Detect which cell encompasses the target text, then output its (X, Y) center coordinate. 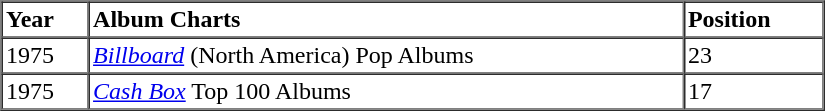
Year (46, 20)
Cash Box Top 100 Albums (386, 92)
Billboard (North America) Pop Albums (386, 56)
23 (753, 56)
Position (753, 20)
17 (753, 92)
Album Charts (386, 20)
